Determine the [X, Y] coordinate at the center of the cell enclosing the given text.  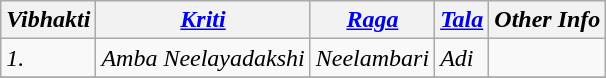
Kriti [203, 20]
1. [48, 58]
Adi [462, 58]
Amba Neelayadakshi [203, 58]
Raga [372, 20]
Vibhakti [48, 20]
Neelambari [372, 58]
Other Info [548, 20]
Tala [462, 20]
